For the text-containing cell, return its midpoint in (x, y) coordinate format. 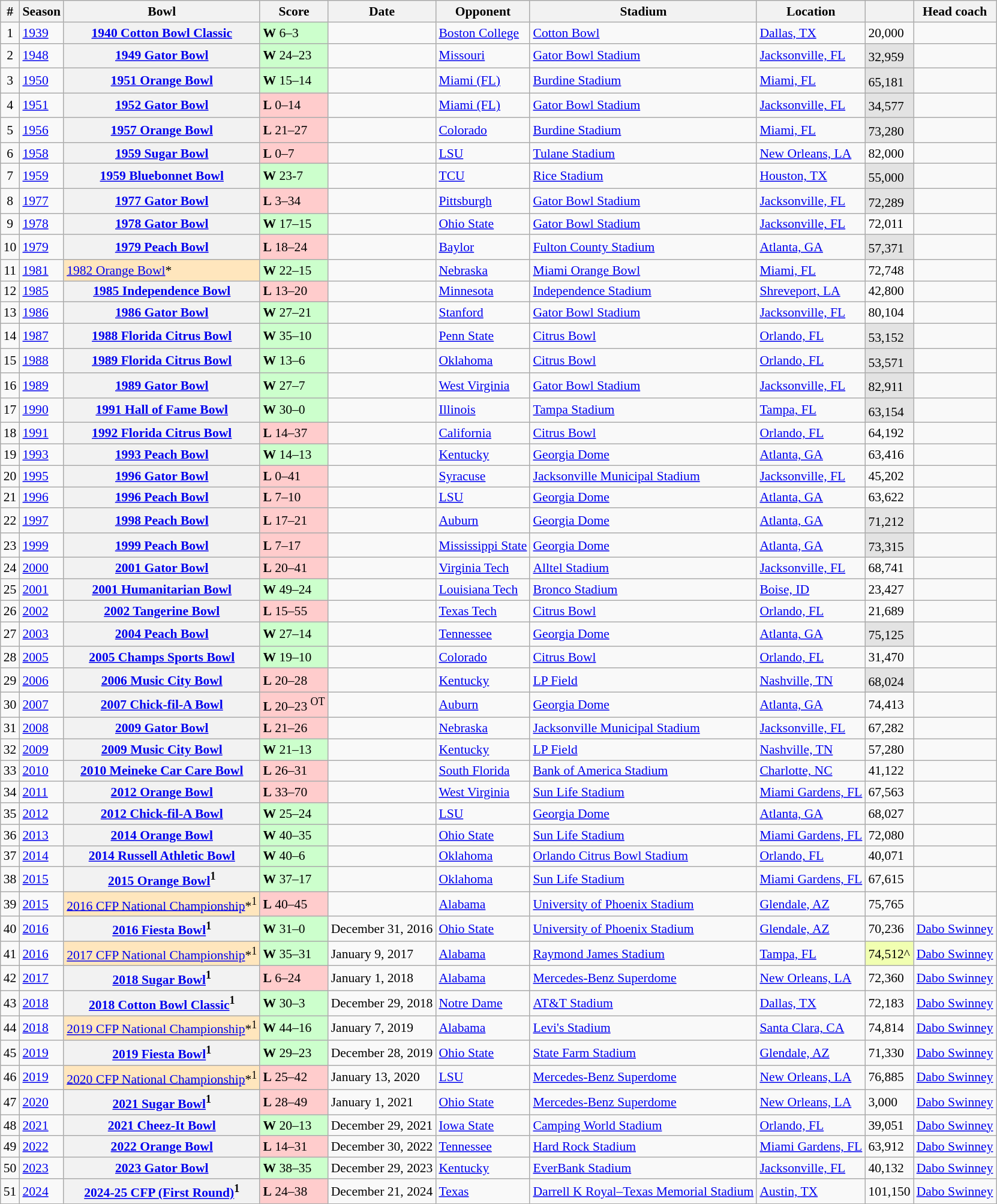
1950 (41, 80)
70,236 (889, 929)
42 (10, 979)
72,360 (889, 979)
74,814 (889, 1028)
40 (10, 929)
1991 (41, 434)
1981 (41, 270)
2012 Orange Bowl (162, 793)
2012 (41, 814)
68,024 (889, 680)
Bowl (162, 11)
36 (10, 835)
1978 Gator Bowl (162, 224)
1985 (41, 292)
L 20–23 OT (294, 705)
51 (10, 1191)
L 15–55 (294, 611)
Fulton County Stadium (643, 247)
L 6–24 (294, 979)
1986 Gator Bowl (162, 313)
2022 Orange Bowl (162, 1147)
L 21–27 (294, 130)
2003 (41, 634)
67,615 (889, 879)
Iowa State (482, 1125)
Minnesota (482, 292)
# (10, 11)
Syracuse (482, 476)
1996 Gator Bowl (162, 476)
2010 (41, 771)
Opponent (482, 11)
Location (811, 11)
L 25–42 (294, 1078)
1991 Hall of Fame Bowl (162, 410)
68,027 (889, 814)
L 3–34 (294, 201)
1999 Peach Bowl (162, 546)
Texas Tech (482, 611)
20,000 (889, 33)
8 (10, 201)
2007 (41, 705)
2004 Peach Bowl (162, 634)
71,330 (889, 1053)
17 (10, 410)
13 (10, 313)
65,181 (889, 80)
W 30–0 (294, 410)
L 14–37 (294, 434)
43 (10, 1004)
2006 (41, 680)
50 (10, 1168)
Stadium (643, 11)
2001 (41, 590)
45,202 (889, 476)
47 (10, 1102)
2020 CFP National Championship*1 (162, 1078)
2023 Gator Bowl (162, 1168)
2017 (41, 979)
11 (10, 270)
22 (10, 520)
27 (10, 634)
W 13–6 (294, 361)
40,071 (889, 856)
W 23-7 (294, 176)
1940 Cotton Bowl Classic (162, 33)
34,577 (889, 106)
74,413 (889, 705)
Bank of America Stadium (643, 771)
L 21–26 (294, 729)
9 (10, 224)
W 24–23 (294, 55)
2007 Chick-fil-A Bowl (162, 705)
12 (10, 292)
82,000 (889, 153)
20 (10, 476)
1948 (41, 55)
1993 (41, 455)
16 (10, 385)
2009 Music City Bowl (162, 750)
1987 (41, 336)
W 35–31 (294, 953)
32 (10, 750)
26 (10, 611)
W 14–13 (294, 455)
Tulane Stadium (643, 153)
L 14–31 (294, 1147)
L 7–10 (294, 498)
Date (382, 11)
1999 (41, 546)
1949 Gator Bowl (162, 55)
74,512^ (889, 953)
7 (10, 176)
2022 (41, 1147)
63,154 (889, 410)
15 (10, 361)
63,622 (889, 498)
57,371 (889, 247)
W 40–6 (294, 856)
W 37–17 (294, 879)
2013 (41, 835)
2002 Tangerine Bowl (162, 611)
2002 (41, 611)
Texas (482, 1191)
January 13, 2020 (382, 1078)
L 17–21 (294, 520)
75,125 (889, 634)
2017 CFP National Championship*1 (162, 953)
3,000 (889, 1102)
1990 (41, 410)
W 19–10 (294, 657)
72,289 (889, 201)
State Farm Stadium (643, 1053)
California (482, 434)
L 13–20 (294, 292)
63,912 (889, 1147)
44 (10, 1028)
2000 (41, 568)
57,280 (889, 750)
2005 Champs Sports Bowl (162, 657)
Darrell K Royal–Texas Memorial Stadium (643, 1191)
Camping World Stadium (643, 1125)
Austin, TX (811, 1191)
January 1, 2021 (382, 1102)
101,150 (889, 1191)
2023 (41, 1168)
1986 (41, 313)
64,192 (889, 434)
Score (294, 11)
Shreveport, LA (811, 292)
2009 Gator Bowl (162, 729)
53,571 (889, 361)
24 (10, 568)
76,885 (889, 1078)
L 24–38 (294, 1191)
Rice Stadium (643, 176)
2024 (41, 1191)
1958 (41, 153)
23,427 (889, 590)
Notre Dame (482, 1004)
W 38–35 (294, 1168)
37 (10, 856)
1988 Florida Citrus Bowl (162, 336)
Tampa Stadium (643, 410)
EverBank Stadium (643, 1168)
48 (10, 1125)
Miami Orange Bowl (643, 270)
6 (10, 153)
30 (10, 705)
32,959 (889, 55)
1951 Orange Bowl (162, 80)
2015 Orange Bowl1 (162, 879)
45 (10, 1053)
1985 Independence Bowl (162, 292)
1939 (41, 33)
46 (10, 1078)
2018 Cotton Bowl Classic1 (162, 1004)
Cotton Bowl (643, 33)
1 (10, 33)
2021 Sugar Bowl1 (162, 1102)
W 15–14 (294, 80)
W 49–24 (294, 590)
Houston, TX (811, 176)
Boise, ID (811, 590)
1989 Gator Bowl (162, 385)
5 (10, 130)
34 (10, 793)
14 (10, 336)
42,800 (889, 292)
31 (10, 729)
L 40–45 (294, 904)
1979 (41, 247)
2019 Fiesta Bowl1 (162, 1053)
49 (10, 1147)
41,122 (889, 771)
1952 Gator Bowl (162, 106)
W 6–3 (294, 33)
December 31, 2016 (382, 929)
2010 Meineke Car Care Bowl (162, 771)
28 (10, 657)
Independence Stadium (643, 292)
1977 (41, 201)
Charlotte, NC (811, 771)
Santa Clara, CA (811, 1028)
2018 Sugar Bowl1 (162, 979)
1977 Gator Bowl (162, 201)
2006 Music City Bowl (162, 680)
35 (10, 814)
67,282 (889, 729)
South Florida (482, 771)
W 31–0 (294, 929)
TCU (482, 176)
1978 (41, 224)
W 35–10 (294, 336)
40,132 (889, 1168)
2016 CFP National Championship*1 (162, 904)
Louisiana Tech (482, 590)
38 (10, 879)
L 0–7 (294, 153)
2011 (41, 793)
41 (10, 953)
2021 Cheez-It Bowl (162, 1125)
Penn State (482, 336)
Bronco Stadium (643, 590)
December 21, 2024 (382, 1191)
1996 Peach Bowl (162, 498)
W 30–3 (294, 1004)
55,000 (889, 176)
1982 Orange Bowl* (162, 270)
2008 (41, 729)
December 29, 2018 (382, 1004)
2016 Fiesta Bowl1 (162, 929)
19 (10, 455)
January 1, 2018 (382, 979)
1996 (41, 498)
Missouri (482, 55)
3 (10, 80)
Alltel Stadium (643, 568)
Season (41, 11)
AT&T Stadium (643, 1004)
10 (10, 247)
December 30, 2022 (382, 1147)
18 (10, 434)
January 9, 2017 (382, 953)
L 0–14 (294, 106)
Mississippi State (482, 546)
39,051 (889, 1125)
1995 (41, 476)
W 25–24 (294, 814)
33 (10, 771)
73,315 (889, 546)
1993 Peach Bowl (162, 455)
1979 Peach Bowl (162, 247)
L 33–70 (294, 793)
W 27–7 (294, 385)
2020 (41, 1102)
W 22–15 (294, 270)
31,470 (889, 657)
75,765 (889, 904)
72,748 (889, 270)
25 (10, 590)
39 (10, 904)
Pittsburgh (482, 201)
1997 (41, 520)
1989 Florida Citrus Bowl (162, 361)
Boston College (482, 33)
W 29–23 (294, 1053)
2009 (41, 750)
Levi's Stadium (643, 1028)
2005 (41, 657)
2024-25 CFP (First Round)1 (162, 1191)
Illinois (482, 410)
W 44–16 (294, 1028)
82,911 (889, 385)
L 20–28 (294, 680)
L 26–31 (294, 771)
Head coach (955, 11)
2001 Humanitarian Bowl (162, 590)
2 (10, 55)
67,563 (889, 793)
L 28–49 (294, 1102)
December 29, 2021 (382, 1125)
Baylor (482, 247)
W 40–35 (294, 835)
Hard Rock Stadium (643, 1147)
2019 CFP National Championship*1 (162, 1028)
21,689 (889, 611)
W 17–15 (294, 224)
4 (10, 106)
1992 Florida Citrus Bowl (162, 434)
W 20–13 (294, 1125)
1956 (41, 130)
December 29, 2023 (382, 1168)
2014 Orange Bowl (162, 835)
29 (10, 680)
2001 Gator Bowl (162, 568)
80,104 (889, 313)
1959 (41, 176)
W 27–21 (294, 313)
W 27–14 (294, 634)
Virginia Tech (482, 568)
L 18–24 (294, 247)
1951 (41, 106)
December 28, 2019 (382, 1053)
Raymond James Stadium (643, 953)
1959 Bluebonnet Bowl (162, 176)
January 7, 2019 (382, 1028)
L 0–41 (294, 476)
1988 (41, 361)
23 (10, 546)
71,212 (889, 520)
2021 (41, 1125)
2012 Chick-fil-A Bowl (162, 814)
63,416 (889, 455)
72,011 (889, 224)
21 (10, 498)
68,741 (889, 568)
1959 Sugar Bowl (162, 153)
W 21–13 (294, 750)
72,183 (889, 1004)
1989 (41, 385)
2014 (41, 856)
72,080 (889, 835)
73,280 (889, 130)
1957 Orange Bowl (162, 130)
53,152 (889, 336)
L 7–17 (294, 546)
2014 Russell Athletic Bowl (162, 856)
Orlando Citrus Bowl Stadium (643, 856)
L 20–41 (294, 568)
Stanford (482, 313)
1998 Peach Bowl (162, 520)
